Pinpoint the cell where the given text exists, returning its (x, y) midpoint coordinate. 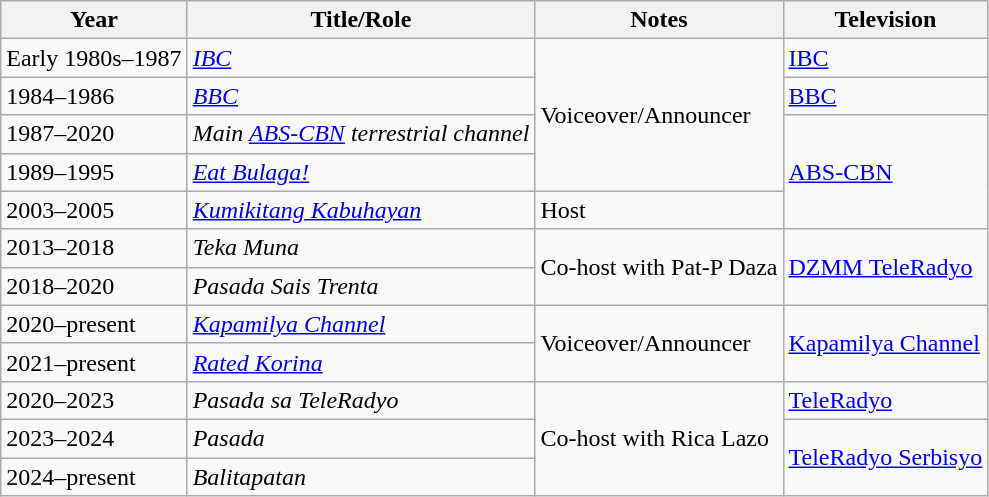
2023–2024 (94, 438)
Main ABS-CBN terrestrial channel (361, 134)
1989–1995 (94, 172)
DZMM TeleRadyo (886, 267)
2021–present (94, 362)
Pasada Sais Trenta (361, 286)
Co-host with Pat-P Daza (659, 267)
2013–2018 (94, 248)
Rated Korina (361, 362)
2024–present (94, 477)
2020–2023 (94, 400)
Title/Role (361, 20)
TeleRadyo (886, 400)
Early 1980s–1987 (94, 58)
Eat Bulaga! (361, 172)
2020–present (94, 324)
2018–2020 (94, 286)
Co-host with Rica Lazo (659, 438)
Teka Muna (361, 248)
Pasada (361, 438)
Year (94, 20)
Kumikitang Kabuhayan (361, 210)
Host (659, 210)
2003–2005 (94, 210)
Pasada sa TeleRadyo (361, 400)
Notes (659, 20)
1987–2020 (94, 134)
ABS-CBN (886, 172)
TeleRadyo Serbisyo (886, 457)
1984–1986 (94, 96)
Balitapatan (361, 477)
Television (886, 20)
